For the text-containing cell, return its midpoint in [X, Y] coordinate format. 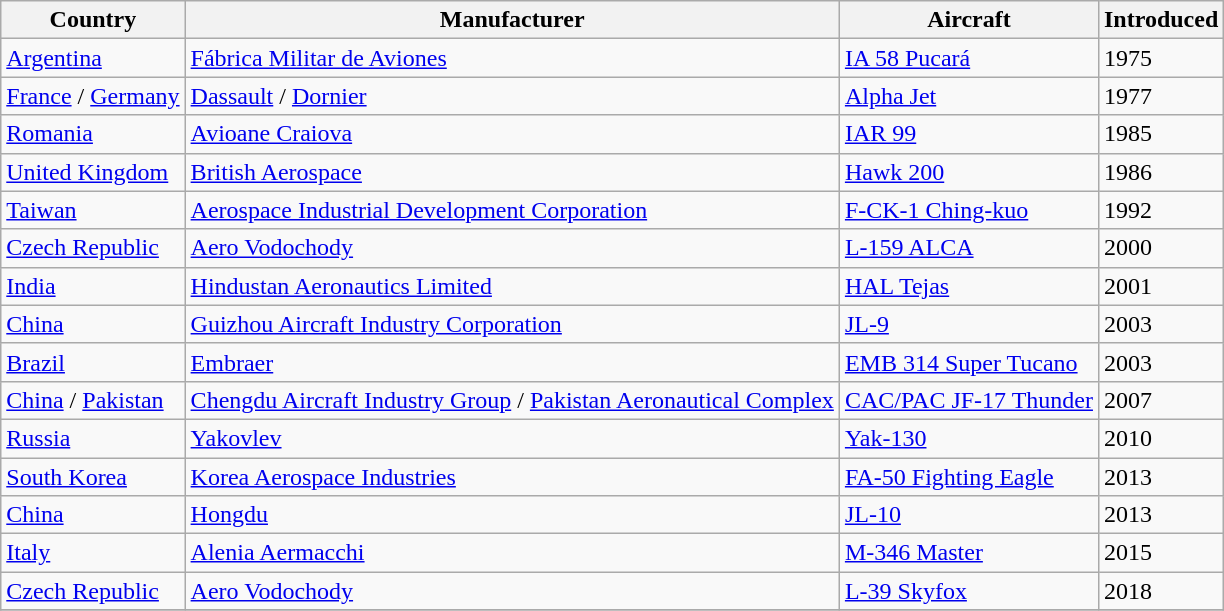
CAC/PAC JF-17 Thunder [968, 400]
Russia [93, 438]
Yak-130 [968, 438]
Hongdu [512, 515]
France / Germany [93, 96]
Hawk 200 [968, 172]
1985 [1160, 134]
2015 [1160, 553]
M-346 Master [968, 553]
JL-9 [968, 324]
Alpha Jet [968, 96]
JL-10 [968, 515]
Italy [93, 553]
Chengdu Aircraft Industry Group / Pakistan Aeronautical Complex [512, 400]
Country [93, 20]
Hindustan Aeronautics Limited [512, 286]
FA-50 Fighting Eagle [968, 477]
1977 [1160, 96]
2001 [1160, 286]
Argentina [93, 58]
IA 58 Pucará [968, 58]
Embraer [512, 362]
Taiwan [93, 210]
Korea Aerospace Industries [512, 477]
Alenia Aermacchi [512, 553]
Fábrica Militar de Aviones [512, 58]
Guizhou Aircraft Industry Corporation [512, 324]
HAL Tejas [968, 286]
Yakovlev [512, 438]
Aircraft [968, 20]
India [93, 286]
Dassault / Dornier [512, 96]
Brazil [93, 362]
1986 [1160, 172]
Avioane Craiova [512, 134]
2018 [1160, 591]
1975 [1160, 58]
China / Pakistan [93, 400]
2000 [1160, 248]
EMB 314 Super Tucano [968, 362]
British Aerospace [512, 172]
IAR 99 [968, 134]
Romania [93, 134]
Aerospace Industrial Development Corporation [512, 210]
2007 [1160, 400]
Introduced [1160, 20]
1992 [1160, 210]
United Kingdom [93, 172]
F-CK-1 Ching-kuo [968, 210]
South Korea [93, 477]
L-159 ALCA [968, 248]
L-39 Skyfox [968, 591]
Manufacturer [512, 20]
2010 [1160, 438]
